Determine the [X, Y] coordinate at the center of the cell enclosing the given text.  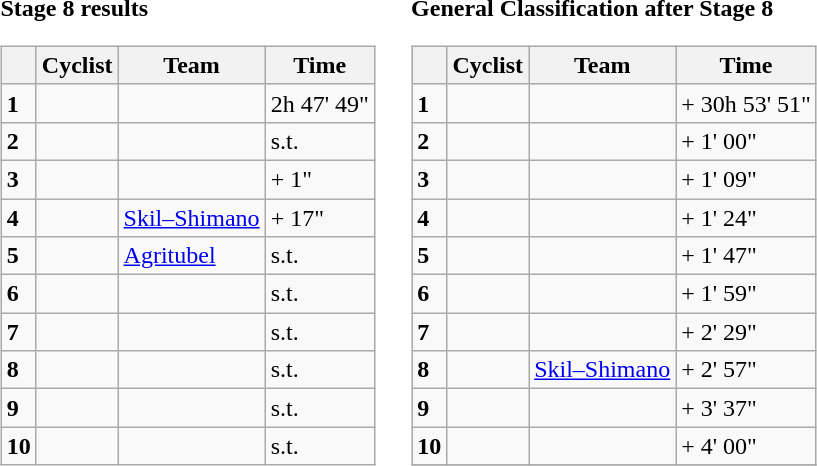
+ 2' 57" [746, 370]
+ 1' 09" [746, 179]
+ 1' 47" [746, 256]
Agritubel [192, 256]
+ 1' 24" [746, 217]
+ 4' 00" [746, 446]
+ 2' 29" [746, 332]
2h 47' 49" [320, 103]
+ 17" [320, 217]
+ 1' 59" [746, 294]
+ 1' 00" [746, 141]
+ 3' 37" [746, 408]
+ 30h 53' 51" [746, 103]
+ 1" [320, 179]
